Identify which cell holds the provided text, then report its (X, Y) central coordinate. 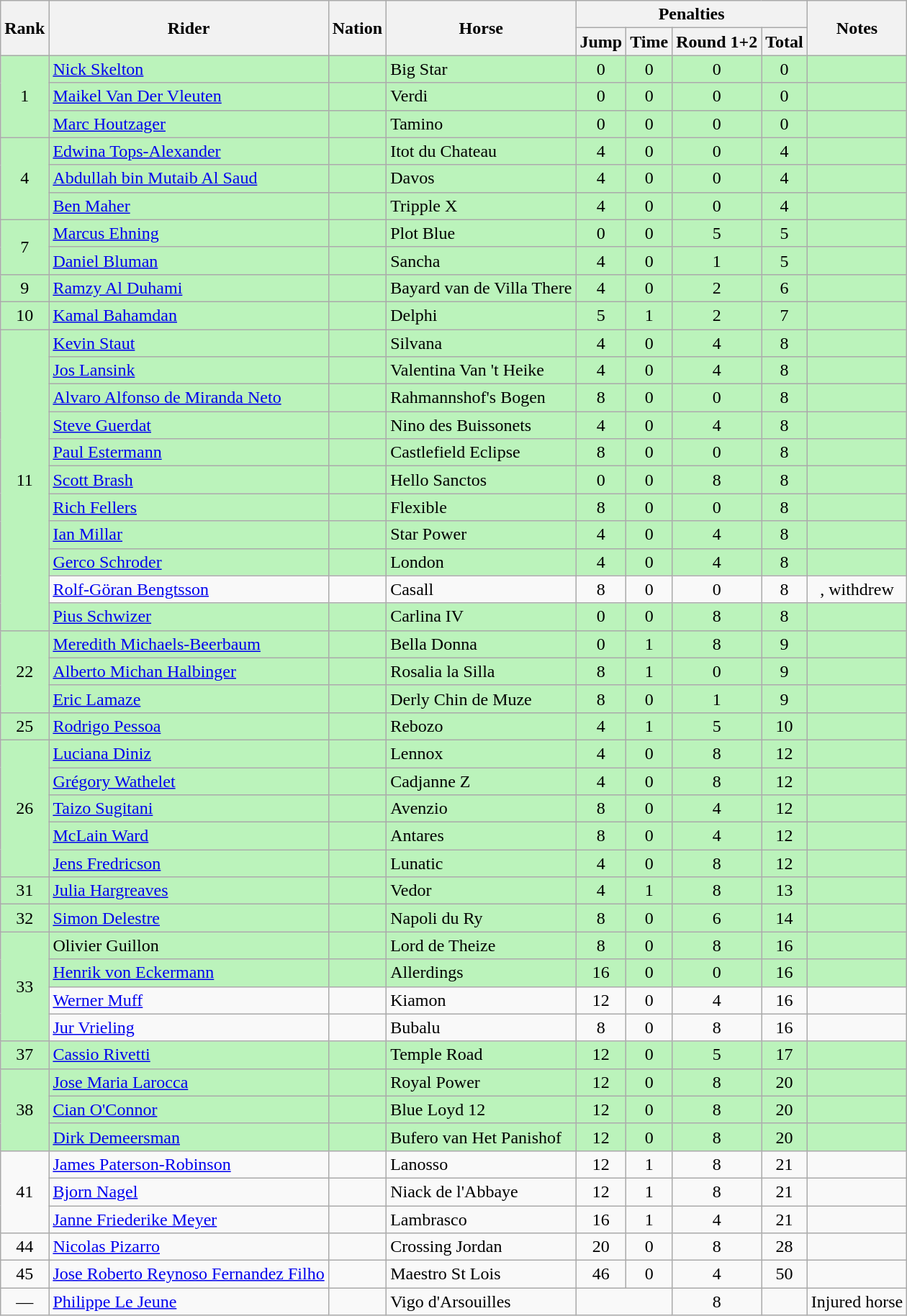
Royal Power (481, 1082)
Bufero van Het Panishof (481, 1137)
Blue Loyd 12 (481, 1109)
Pius Schwizer (189, 617)
Dirk Demeersman (189, 1137)
Notes (857, 28)
Kiamon (481, 1000)
17 (785, 1055)
Nick Skelton (189, 69)
Vigo d'Arsouilles (481, 1302)
13 (785, 891)
Werner Muff (189, 1000)
Penalties (691, 14)
Big Star (481, 69)
Delphi (481, 315)
Napoli du Ry (481, 918)
Lord de Theize (481, 945)
Luciana Diniz (189, 753)
Julia Hargreaves (189, 891)
Taizo Sugitani (189, 809)
Valentina Van 't Heike (481, 371)
Janne Friederike Meyer (189, 1220)
46 (601, 1274)
Flexible (481, 507)
Injured horse (857, 1302)
Jur Vrieling (189, 1027)
Round 1+2 (717, 42)
Rodrigo Pessoa (189, 726)
Cian O'Connor (189, 1109)
Bjorn Nagel (189, 1192)
Simon Delestre (189, 918)
Itot du Chateau (481, 151)
, withdrew (857, 589)
Castlefield Eclipse (481, 453)
Allerdings (481, 973)
Cassio Rivetti (189, 1055)
Lambrasco (481, 1220)
Olivier Guillon (189, 945)
Jens Fredricson (189, 863)
44 (24, 1247)
Henrik von Eckermann (189, 973)
Temple Road (481, 1055)
Rebozo (481, 726)
Plot Blue (481, 233)
37 (24, 1055)
Silvana (481, 343)
Crossing Jordan (481, 1247)
22 (24, 671)
Jump (601, 42)
Steve Guerdat (189, 425)
Jos Lansink (189, 371)
Avenzio (481, 809)
Time (649, 42)
Rahmannshof's Bogen (481, 398)
Marcus Ehning (189, 233)
Davos (481, 178)
Rank (24, 28)
Bubalu (481, 1027)
28 (785, 1247)
Maikel Van Der Vleuten (189, 96)
25 (24, 726)
London (481, 562)
Gerco Schroder (189, 562)
Grégory Wathelet (189, 781)
Jose Roberto Reynoso Fernandez Filho (189, 1274)
26 (24, 808)
41 (24, 1192)
Bella Donna (481, 644)
Rolf-Göran Bengtsson (189, 589)
Kamal Bahamdan (189, 315)
Rich Fellers (189, 507)
Rider (189, 28)
Nino des Buissonets (481, 425)
Alvaro Alfonso de Miranda Neto (189, 398)
Eric Lamaze (189, 699)
32 (24, 918)
Abdullah bin Mutaib Al Saud (189, 178)
Nation (357, 28)
Bayard van de Villa There (481, 288)
Daniel Bluman (189, 260)
Maestro St Lois (481, 1274)
Jose Maria Larocca (189, 1082)
Scott Brash (189, 480)
Antares (481, 836)
Marc Houtzager (189, 124)
Star Power (481, 535)
33 (24, 986)
Niack de l'Abbaye (481, 1192)
Total (785, 42)
Horse (481, 28)
Ben Maher (189, 206)
Paul Estermann (189, 453)
Rosalia la Silla (481, 671)
McLain Ward (189, 836)
Verdi (481, 96)
Ramzy Al Duhami (189, 288)
— (24, 1302)
Kevin Staut (189, 343)
11 (24, 481)
Tamino (481, 124)
Lunatic (481, 863)
Lanosso (481, 1164)
Nicolas Pizarro (189, 1247)
14 (785, 918)
Carlina IV (481, 617)
Ian Millar (189, 535)
Hello Sanctos (481, 480)
45 (24, 1274)
Tripple X (481, 206)
Lennox (481, 753)
38 (24, 1109)
Derly Chin de Muze (481, 699)
Cadjanne Z (481, 781)
31 (24, 891)
50 (785, 1274)
Sancha (481, 260)
Meredith Michaels-Beerbaum (189, 644)
Casall (481, 589)
Alberto Michan Halbinger (189, 671)
James Paterson-Robinson (189, 1164)
Edwina Tops-Alexander (189, 151)
Philippe Le Jeune (189, 1302)
Vedor (481, 891)
